For the text-containing cell, return its midpoint in [x, y] coordinate format. 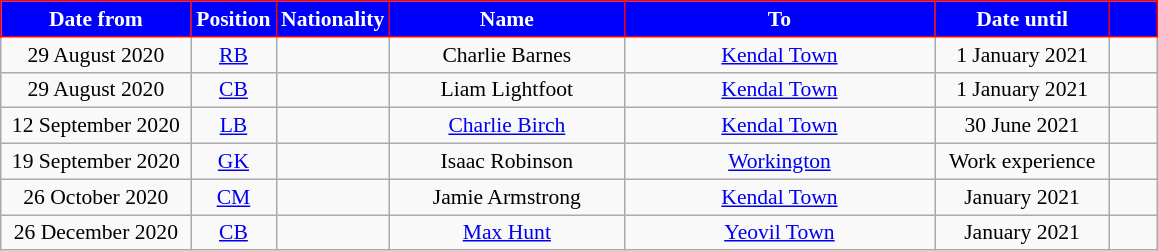
Isaac Robinson [506, 162]
Jamie Armstrong [506, 197]
Name [506, 19]
Max Hunt [506, 233]
To [779, 19]
Date until [1022, 19]
Charlie Birch [506, 126]
CM [234, 197]
LB [234, 126]
Liam Lightfoot [506, 90]
30 June 2021 [1022, 126]
26 December 2020 [96, 233]
Workington [779, 162]
Position [234, 19]
12 September 2020 [96, 126]
Yeovil Town [779, 233]
26 October 2020 [96, 197]
Nationality [332, 19]
RB [234, 55]
19 September 2020 [96, 162]
Work experience [1022, 162]
GK [234, 162]
Charlie Barnes [506, 55]
Date from [96, 19]
